Determine the (x, y) coordinate at the center of the cell enclosing the given text.  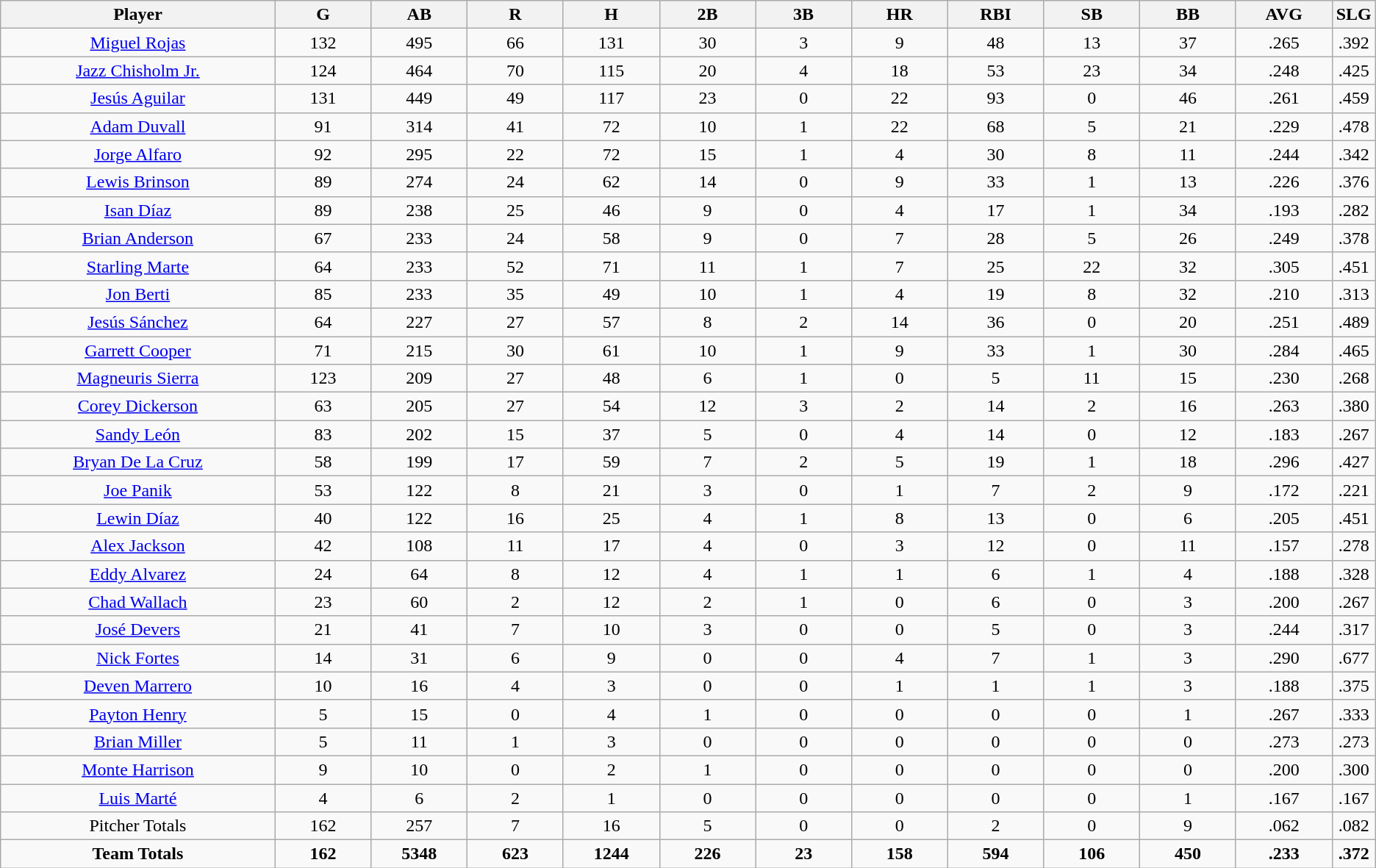
132 (323, 43)
495 (419, 43)
HR (900, 15)
SB (1092, 15)
Jorge Alfaro (138, 154)
.261 (1283, 98)
31 (419, 658)
1244 (612, 854)
62 (612, 182)
66 (516, 43)
AB (419, 15)
209 (419, 379)
R (516, 15)
Joe Panik (138, 490)
.300 (1354, 770)
60 (419, 602)
314 (419, 126)
.172 (1283, 490)
83 (323, 434)
26 (1188, 238)
450 (1188, 854)
.221 (1354, 490)
Player (138, 15)
623 (516, 854)
.392 (1354, 43)
RBI (995, 15)
.478 (1354, 126)
Sandy León (138, 434)
54 (612, 406)
5348 (419, 854)
.489 (1354, 322)
.229 (1283, 126)
.290 (1283, 658)
106 (1092, 854)
.193 (1283, 210)
.062 (1283, 826)
.459 (1354, 98)
BB (1188, 15)
G (323, 15)
.677 (1354, 658)
67 (323, 238)
36 (995, 322)
.378 (1354, 238)
.205 (1283, 518)
.296 (1283, 462)
.157 (1283, 546)
Bryan De La Cruz (138, 462)
227 (419, 322)
José Devers (138, 630)
.333 (1354, 714)
.249 (1283, 238)
226 (707, 854)
.465 (1354, 351)
.328 (1354, 574)
.268 (1354, 379)
.376 (1354, 182)
215 (419, 351)
28 (995, 238)
.278 (1354, 546)
91 (323, 126)
Alex Jackson (138, 546)
.284 (1283, 351)
238 (419, 210)
.251 (1283, 322)
Pitcher Totals (138, 826)
2B (707, 15)
Miguel Rojas (138, 43)
93 (995, 98)
68 (995, 126)
3B (804, 15)
Garrett Cooper (138, 351)
SLG (1354, 15)
.425 (1354, 71)
295 (419, 154)
.226 (1283, 182)
.305 (1283, 266)
199 (419, 462)
124 (323, 71)
158 (900, 854)
Monte Harrison (138, 770)
.082 (1354, 826)
464 (419, 71)
Magneuris Sierra (138, 379)
.282 (1354, 210)
59 (612, 462)
Starling Marte (138, 266)
Nick Fortes (138, 658)
Payton Henry (138, 714)
.233 (1283, 854)
.183 (1283, 434)
.210 (1283, 294)
Lewis Brinson (138, 182)
205 (419, 406)
.263 (1283, 406)
H (612, 15)
.427 (1354, 462)
Lewin Díaz (138, 518)
.313 (1354, 294)
Deven Marrero (138, 686)
Eddy Alvarez (138, 574)
40 (323, 518)
Adam Duvall (138, 126)
Luis Marté (138, 797)
42 (323, 546)
70 (516, 71)
108 (419, 546)
.265 (1283, 43)
61 (612, 351)
.372 (1354, 854)
Jesús Aguilar (138, 98)
63 (323, 406)
449 (419, 98)
Team Totals (138, 854)
35 (516, 294)
123 (323, 379)
202 (419, 434)
Brian Miller (138, 742)
Jon Berti (138, 294)
92 (323, 154)
.342 (1354, 154)
Corey Dickerson (138, 406)
85 (323, 294)
.230 (1283, 379)
Jesús Sánchez (138, 322)
117 (612, 98)
.248 (1283, 71)
Jazz Chisholm Jr. (138, 71)
.317 (1354, 630)
.380 (1354, 406)
AVG (1283, 15)
.375 (1354, 686)
Chad Wallach (138, 602)
52 (516, 266)
57 (612, 322)
594 (995, 854)
115 (612, 71)
Brian Anderson (138, 238)
257 (419, 826)
274 (419, 182)
Isan Díaz (138, 210)
